From the cell containing the given text, extract its center point as (x, y) coordinate. 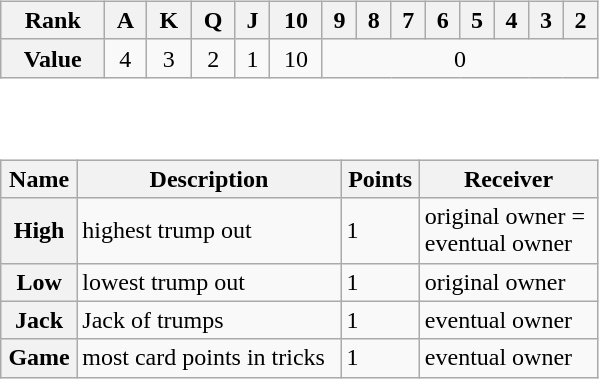
Name (38, 179)
Points (380, 179)
0 (460, 58)
original owner =eventual owner (508, 230)
Description (209, 179)
K (169, 20)
7 (408, 20)
Jack (38, 320)
8 (374, 20)
5 (477, 20)
Value (52, 58)
J (252, 20)
6 (442, 20)
High (38, 230)
Game (38, 358)
lowest trump out (209, 282)
Low (38, 282)
Receiver (508, 179)
most card points in tricks (209, 358)
A (125, 20)
9 (339, 20)
Q (213, 20)
original owner (508, 282)
Rank (52, 20)
Jack of trumps (209, 320)
highest trump out (209, 230)
